Detect which cell encompasses the target text, then output its (x, y) center coordinate. 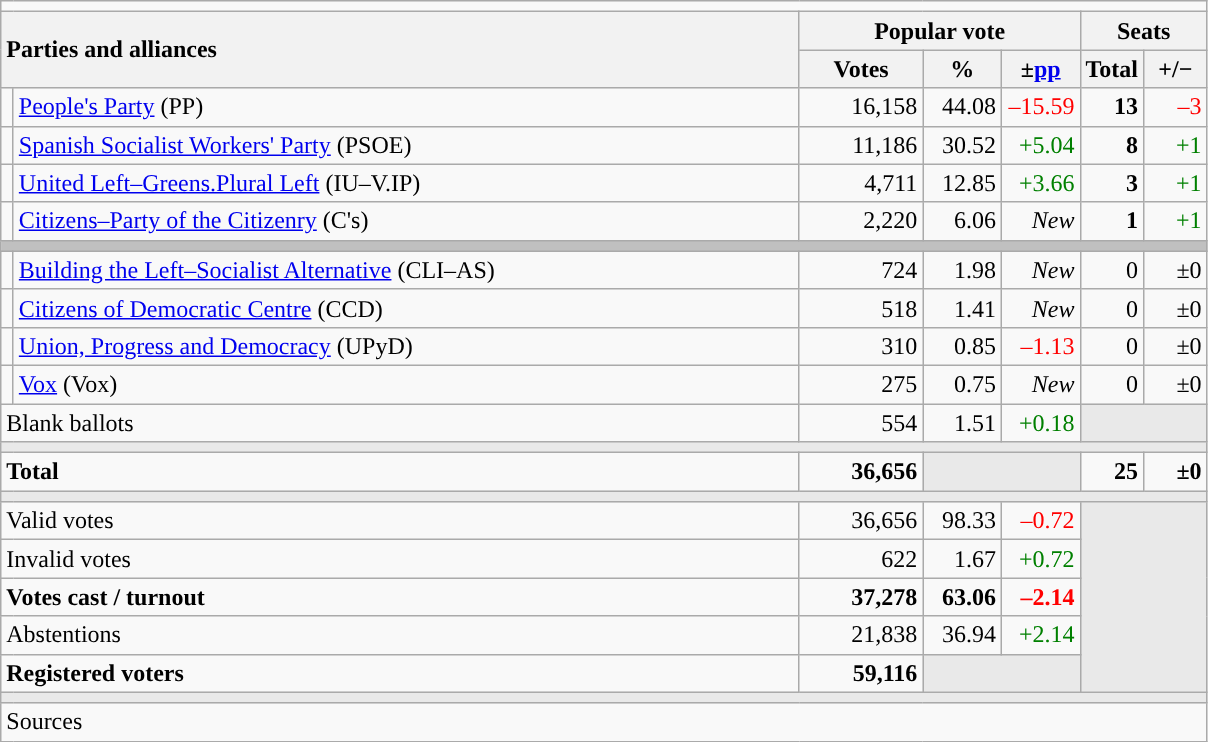
–2.14 (1040, 597)
4,711 (861, 183)
1.98 (962, 270)
Citizens–Party of the Citizenry (C's) (406, 221)
37,278 (861, 597)
1 (1112, 221)
11,186 (861, 145)
8 (1112, 145)
Valid votes (400, 521)
36.94 (962, 635)
Popular vote (940, 31)
Invalid votes (400, 559)
554 (861, 423)
12.85 (962, 183)
Sources (604, 722)
30.52 (962, 145)
1.51 (962, 423)
0.75 (962, 384)
Seats (1144, 31)
44.08 (962, 107)
Abstentions (400, 635)
+/− (1176, 69)
–15.59 (1040, 107)
Votes cast / turnout (400, 597)
Building the Left–Socialist Alternative (CLI–AS) (406, 270)
+0.72 (1040, 559)
Union, Progress and Democracy (UPyD) (406, 346)
2,220 (861, 221)
13 (1112, 107)
Votes (861, 69)
–0.72 (1040, 521)
Registered voters (400, 673)
Parties and alliances (400, 50)
+3.66 (1040, 183)
3 (1112, 183)
63.06 (962, 597)
% (962, 69)
724 (861, 270)
16,158 (861, 107)
518 (861, 308)
6.06 (962, 221)
+0.18 (1040, 423)
+2.14 (1040, 635)
–3 (1176, 107)
Vox (Vox) (406, 384)
Spanish Socialist Workers' Party (PSOE) (406, 145)
±pp (1040, 69)
1.67 (962, 559)
Blank ballots (400, 423)
21,838 (861, 635)
98.33 (962, 521)
United Left–Greens.Plural Left (IU–V.IP) (406, 183)
59,116 (861, 673)
0.85 (962, 346)
25 (1112, 472)
622 (861, 559)
275 (861, 384)
Citizens of Democratic Centre (CCD) (406, 308)
People's Party (PP) (406, 107)
310 (861, 346)
–1.13 (1040, 346)
1.41 (962, 308)
+5.04 (1040, 145)
